Scan for the cell matching the given text and deliver its (x, y) coordinate at center. 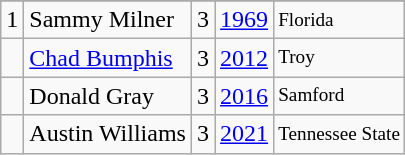
2012 (244, 58)
Tennessee State (340, 134)
Austin Williams (108, 134)
Troy (340, 58)
2021 (244, 134)
1969 (244, 20)
Florida (340, 20)
1 (12, 20)
Sammy Milner (108, 20)
Chad Bumphis (108, 58)
Samford (340, 96)
Donald Gray (108, 96)
2016 (244, 96)
